Detect which cell encompasses the target text, then output its [X, Y] center coordinate. 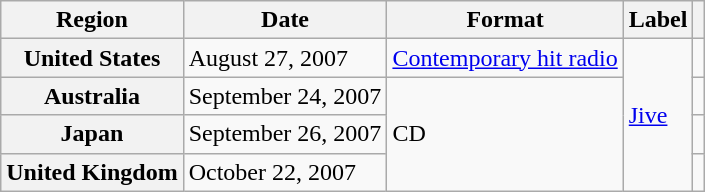
Date [285, 20]
Australia [92, 96]
United Kingdom [92, 172]
September 24, 2007 [285, 96]
October 22, 2007 [285, 172]
Label [658, 20]
CD [505, 134]
Contemporary hit radio [505, 58]
Japan [92, 134]
August 27, 2007 [285, 58]
Jive [658, 115]
Format [505, 20]
September 26, 2007 [285, 134]
United States [92, 58]
Region [92, 20]
